Scan for the cell matching the given text and deliver its [X, Y] coordinate at center. 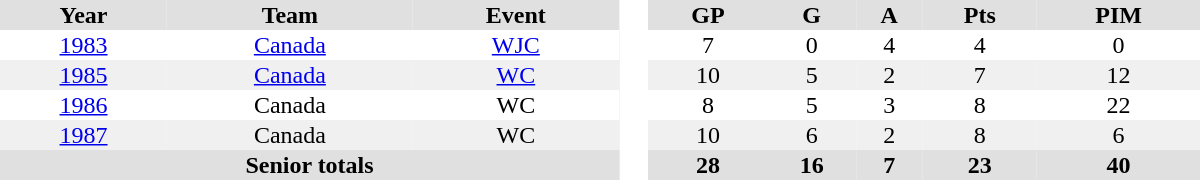
23 [980, 165]
1986 [84, 105]
1987 [84, 135]
3 [890, 105]
16 [811, 165]
WJC [516, 45]
Pts [980, 15]
G [811, 15]
40 [1118, 165]
22 [1118, 105]
Year [84, 15]
1985 [84, 75]
Team [290, 15]
PIM [1118, 15]
12 [1118, 75]
28 [708, 165]
GP [708, 15]
Event [516, 15]
Senior totals [310, 165]
A [890, 15]
1983 [84, 45]
